For the text-containing cell, return its midpoint in [x, y] coordinate format. 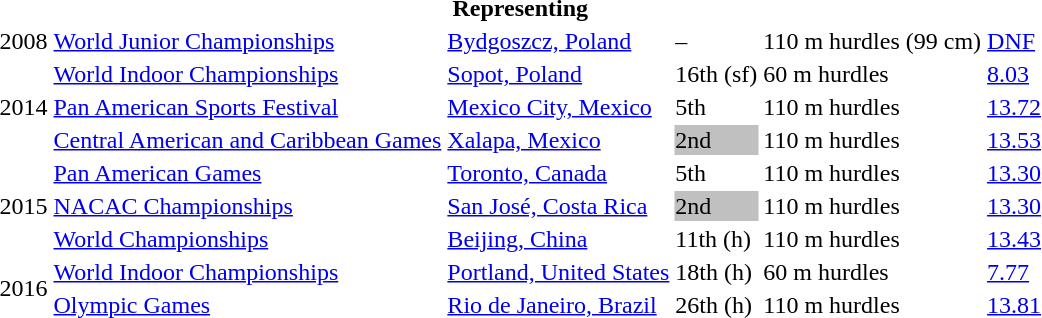
Pan American Sports Festival [248, 107]
World Junior Championships [248, 41]
Sopot, Poland [558, 74]
16th (sf) [716, 74]
NACAC Championships [248, 206]
Central American and Caribbean Games [248, 140]
San José, Costa Rica [558, 206]
18th (h) [716, 272]
110 m hurdles (99 cm) [872, 41]
11th (h) [716, 239]
Beijing, China [558, 239]
Mexico City, Mexico [558, 107]
Pan American Games [248, 173]
– [716, 41]
Toronto, Canada [558, 173]
Portland, United States [558, 272]
World Championships [248, 239]
Bydgoszcz, Poland [558, 41]
Xalapa, Mexico [558, 140]
